Capture the cell that displays the provided text and extract its [x, y] central coordinate. 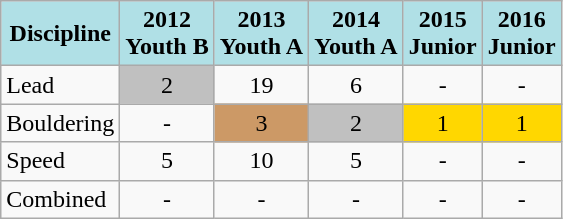
2012Youth B [167, 34]
19 [261, 85]
6 [356, 85]
Speed [60, 161]
Lead [60, 85]
2013Youth A [261, 34]
Bouldering [60, 123]
3 [261, 123]
2015Junior [442, 34]
10 [261, 161]
Discipline [60, 34]
2014Youth A [356, 34]
2016Junior [522, 34]
Combined [60, 199]
